Locate the cell with the specified text and output its (X, Y) center coordinate. 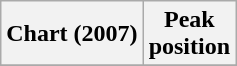
Chart (2007) (72, 34)
Peak position (189, 34)
